From the cell containing the given text, extract its center point as [X, Y] coordinate. 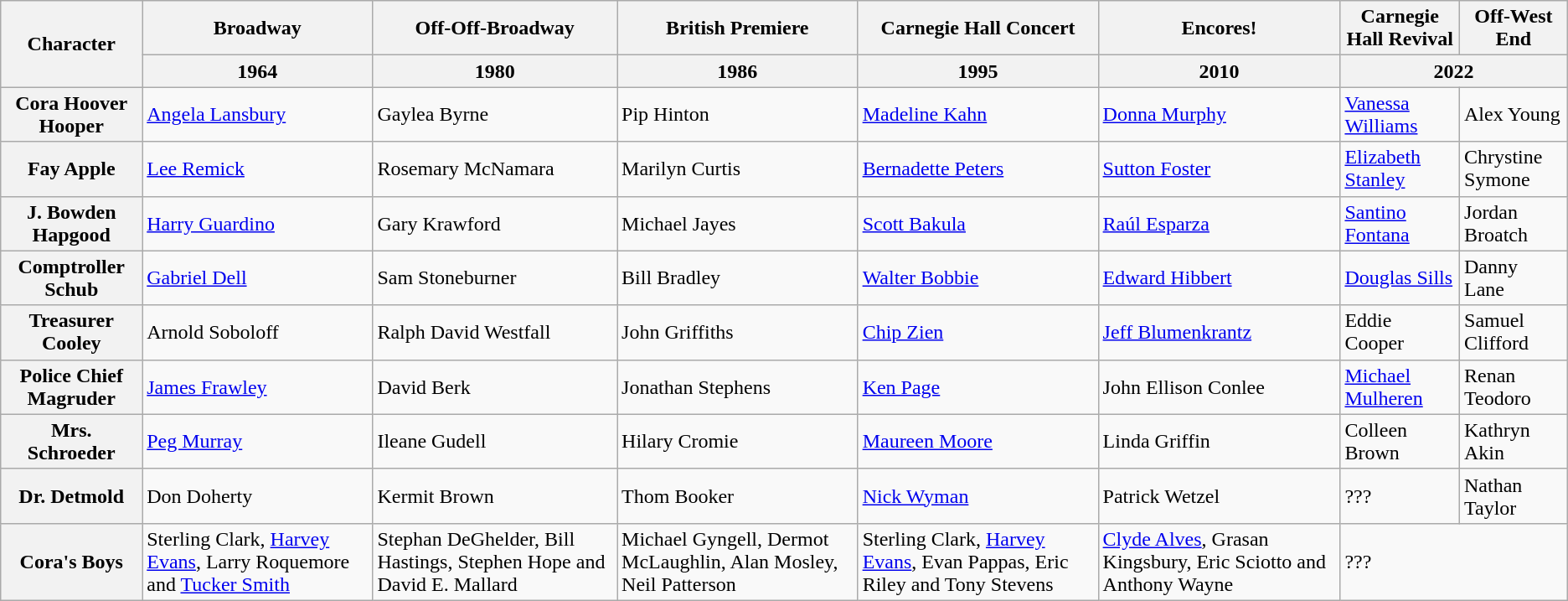
Don Doherty [258, 496]
1964 [258, 71]
Lee Remick [258, 169]
1995 [978, 71]
Nathan Taylor [1514, 496]
Character [72, 44]
Vanessa Williams [1400, 114]
Samuel Clifford [1514, 332]
Jeff Blumenkrantz [1220, 332]
Walter Bobbie [978, 278]
Eddie Cooper [1400, 332]
Raúl Esparza [1220, 223]
Carnegie Hall Concert [978, 28]
Sutton Foster [1220, 169]
Douglas Sills [1400, 278]
Scott Bakula [978, 223]
Cora's Boys [72, 562]
Madeline Kahn [978, 114]
Encores! [1220, 28]
Stephan DeGhelder, Bill Hastings, Stephen Hope and David E. Mallard [495, 562]
Clyde Alves, Grasan Kingsbury, Eric Sciotto and Anthony Wayne [1220, 562]
Ileane Gudell [495, 441]
Gabriel Dell [258, 278]
Peg Murray [258, 441]
Cora Hoover Hooper [72, 114]
Nick Wyman [978, 496]
Kathryn Akin [1514, 441]
Arnold Soboloff [258, 332]
Ralph David Westfall [495, 332]
2022 [1454, 71]
Thom Booker [738, 496]
Pip Hinton [738, 114]
Mrs. Schroeder [72, 441]
Elizabeth Stanley [1400, 169]
Chrystine Symone [1514, 169]
2010 [1220, 71]
Off-West End [1514, 28]
Comptroller Schub [72, 278]
Broadway [258, 28]
Gary Krawford [495, 223]
Edward Hibbert [1220, 278]
Alex Young [1514, 114]
Police Chief Magruder [72, 387]
Hilary Cromie [738, 441]
Carnegie Hall Revival [1400, 28]
John Griffiths [738, 332]
1980 [495, 71]
Sterling Clark, Harvey Evans, Evan Pappas, Eric Riley and Tony Stevens [978, 562]
J. Bowden Hapgood [72, 223]
Renan Teodoro [1514, 387]
Angela Lansbury [258, 114]
Michael Gyngell, Dermot McLaughlin, Alan Mosley, Neil Patterson [738, 562]
Maureen Moore [978, 441]
Treasurer Cooley [72, 332]
Marilyn Curtis [738, 169]
Jonathan Stephens [738, 387]
1986 [738, 71]
Santino Fontana [1400, 223]
Rosemary McNamara [495, 169]
Linda Griffin [1220, 441]
Michael Mulheren [1400, 387]
Off-Off-Broadway [495, 28]
Chip Zien [978, 332]
Harry Guardino [258, 223]
British Premiere [738, 28]
Gaylea Byrne [495, 114]
Michael Jayes [738, 223]
Fay Apple [72, 169]
John Ellison Conlee [1220, 387]
David Berk [495, 387]
Patrick Wetzel [1220, 496]
Ken Page [978, 387]
Jordan Broatch [1514, 223]
Colleen Brown [1400, 441]
Danny Lane [1514, 278]
Dr. Detmold [72, 496]
Kermit Brown [495, 496]
Donna Murphy [1220, 114]
Sterling Clark, Harvey Evans, Larry Roquemore and Tucker Smith [258, 562]
James Frawley [258, 387]
Sam Stoneburner [495, 278]
Bill Bradley [738, 278]
Bernadette Peters [978, 169]
